Locate the cell with the specified text and output its [X, Y] center coordinate. 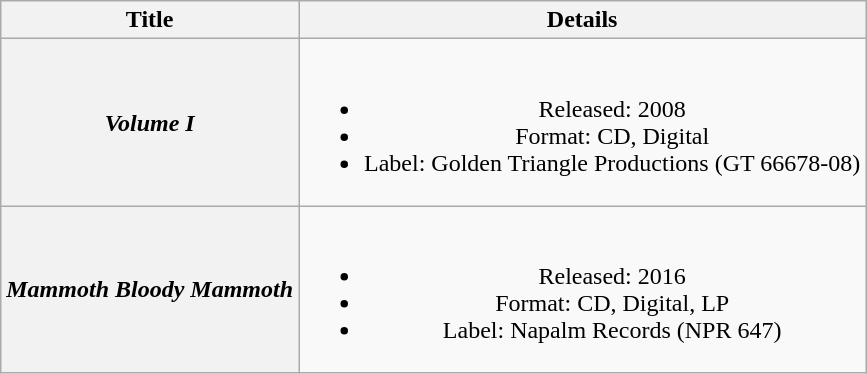
Released: 2016Format: CD, Digital, LPLabel: Napalm Records (NPR 647) [582, 290]
Title [150, 20]
Details [582, 20]
Mammoth Bloody Mammoth [150, 290]
Released: 2008Format: CD, DigitalLabel: Golden Triangle Productions (GT 66678-08) [582, 122]
Volume I [150, 122]
